Find where the given text appears and provide that cell's center as (X, Y) coordinate. 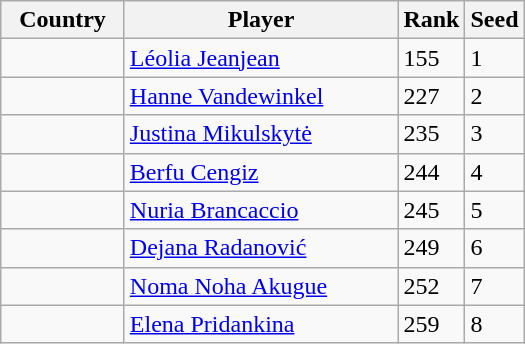
Seed (494, 20)
244 (432, 172)
245 (432, 210)
5 (494, 210)
249 (432, 248)
235 (432, 134)
7 (494, 286)
Noma Noha Akugue (261, 286)
155 (432, 58)
8 (494, 324)
Rank (432, 20)
259 (432, 324)
Dejana Radanović (261, 248)
Léolia Jeanjean (261, 58)
6 (494, 248)
Elena Pridankina (261, 324)
4 (494, 172)
1 (494, 58)
Country (63, 20)
Berfu Cengiz (261, 172)
Nuria Brancaccio (261, 210)
252 (432, 286)
2 (494, 96)
227 (432, 96)
Hanne Vandewinkel (261, 96)
3 (494, 134)
Justina Mikulskytė (261, 134)
Player (261, 20)
